Output the (x, y) coordinate of the center of the cell containing the given text.  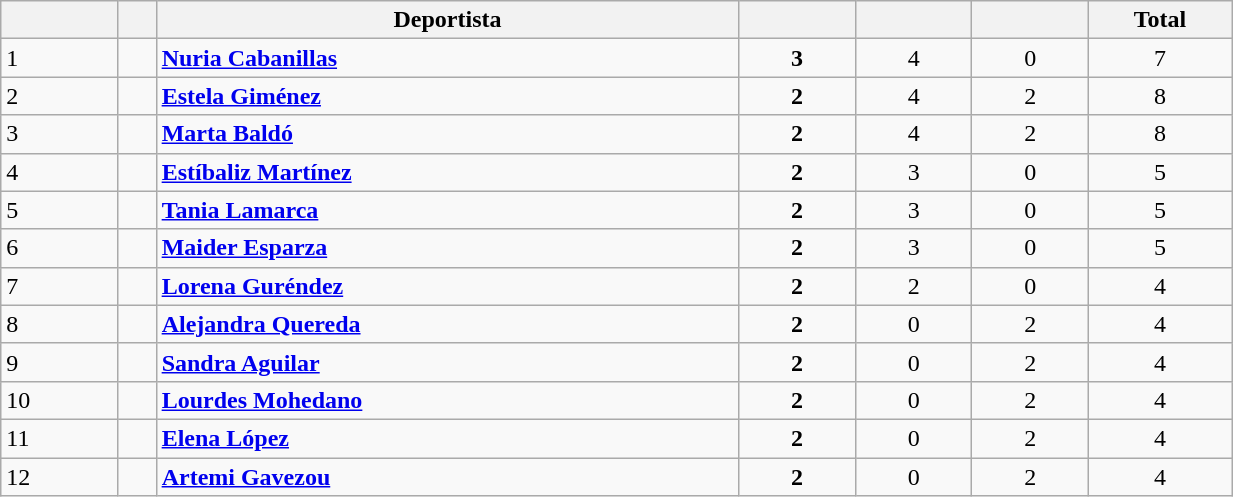
Nuria Cabanillas (448, 58)
Marta Baldó (448, 134)
12 (60, 477)
Maider Esparza (448, 248)
Elena López (448, 438)
Sandra Aguilar (448, 362)
10 (60, 400)
Estela Giménez (448, 96)
Alejandra Quereda (448, 324)
1 (60, 58)
Tania Lamarca (448, 210)
11 (60, 438)
6 (60, 248)
Artemi Gavezou (448, 477)
Deportista (448, 20)
Lourdes Mohedano (448, 400)
Total (1160, 20)
9 (60, 362)
Lorena Guréndez (448, 286)
Estíbaliz Martínez (448, 172)
